Scan for the cell matching the given text and deliver its (X, Y) coordinate at center. 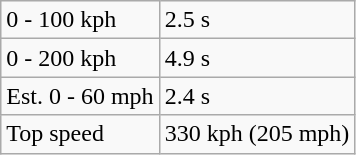
330 kph (205 mph) (257, 134)
0 - 100 kph (80, 20)
4.9 s (257, 58)
Top speed (80, 134)
2.4 s (257, 96)
0 - 200 kph (80, 58)
2.5 s (257, 20)
Est. 0 - 60 mph (80, 96)
